Determine the [X, Y] coordinate at the center of the cell enclosing the given text.  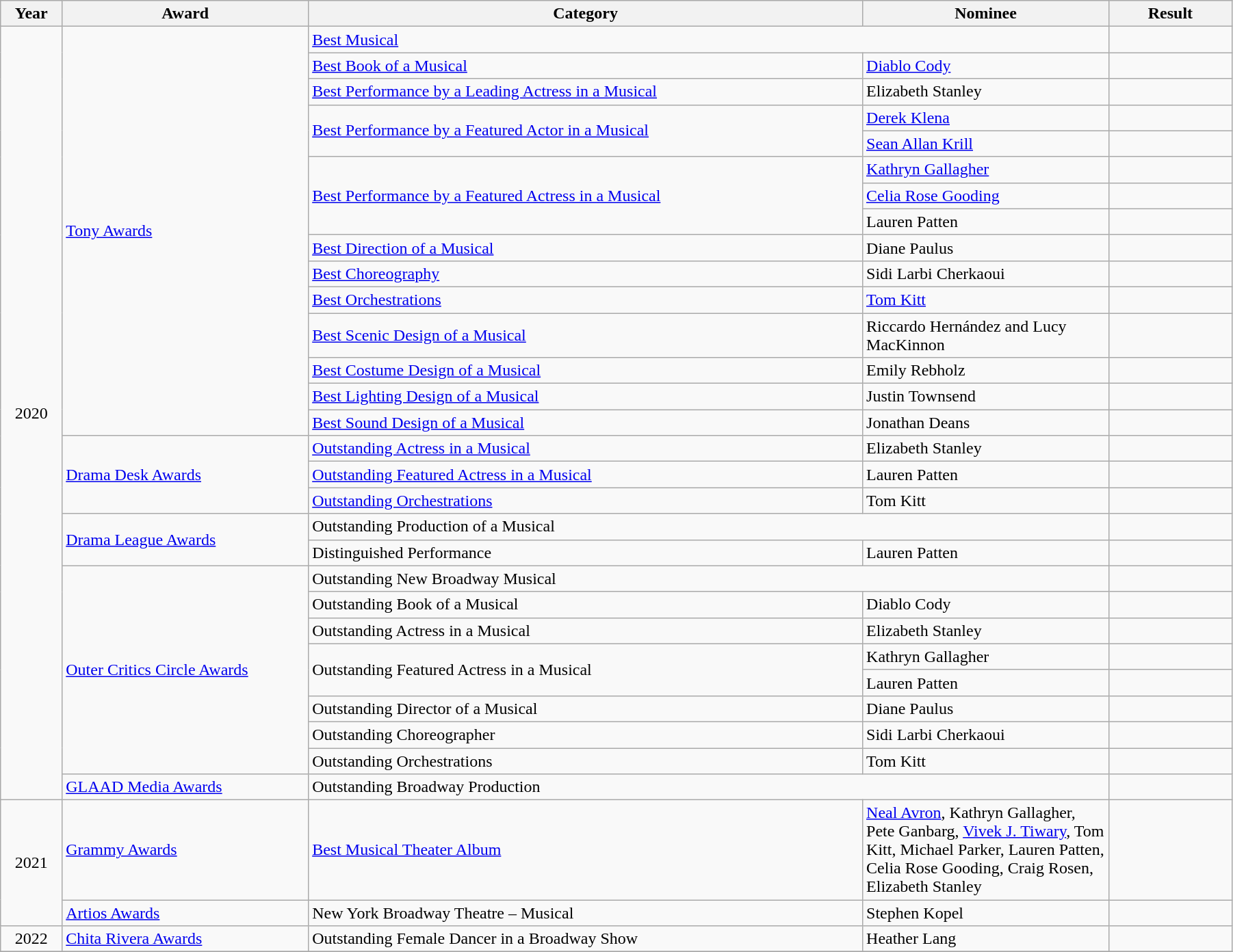
Outstanding Production of a Musical [709, 527]
Best Performance by a Featured Actress in a Musical [586, 196]
Result [1170, 14]
Derek Klena [986, 118]
Sean Allan Krill [986, 144]
Celia Rose Gooding [986, 196]
Best Choreography [586, 274]
Best Performance by a Leading Actress in a Musical [586, 92]
Emily Rebholz [986, 371]
Stephen Kopel [986, 913]
Grammy Awards [185, 850]
Best Orchestrations [586, 300]
Outstanding New Broadway Musical [709, 579]
Best Book of a Musical [586, 66]
Tony Awards [185, 231]
Best Performance by a Featured Actor in a Musical [586, 131]
Best Costume Design of a Musical [586, 371]
2022 [31, 939]
Best Scenic Design of a Musical [586, 335]
Heather Lang [986, 939]
Outstanding Director of a Musical [586, 709]
Jonathan Deans [986, 423]
Best Musical [709, 40]
Best Direction of a Musical [586, 248]
Chita Rivera Awards [185, 939]
Drama League Awards [185, 540]
Outstanding Choreographer [586, 735]
Outstanding Female Dancer in a Broadway Show [586, 939]
Outstanding Broadway Production [709, 787]
Category [586, 14]
Drama Desk Awards [185, 475]
Justin Townsend [986, 397]
Distinguished Performance [586, 553]
Nominee [986, 14]
Year [31, 14]
Riccardo Hernández and Lucy MacKinnon [986, 335]
Best Musical Theater Album [586, 850]
2020 [31, 413]
New York Broadway Theatre – Musical [586, 913]
Outstanding Book of a Musical [586, 605]
Best Lighting Design of a Musical [586, 397]
Outer Critics Circle Awards [185, 670]
Artios Awards [185, 913]
2021 [31, 863]
Award [185, 14]
GLAAD Media Awards [185, 787]
Best Sound Design of a Musical [586, 423]
